Search for the cell housing the specified text and yield its [x, y] center coordinate. 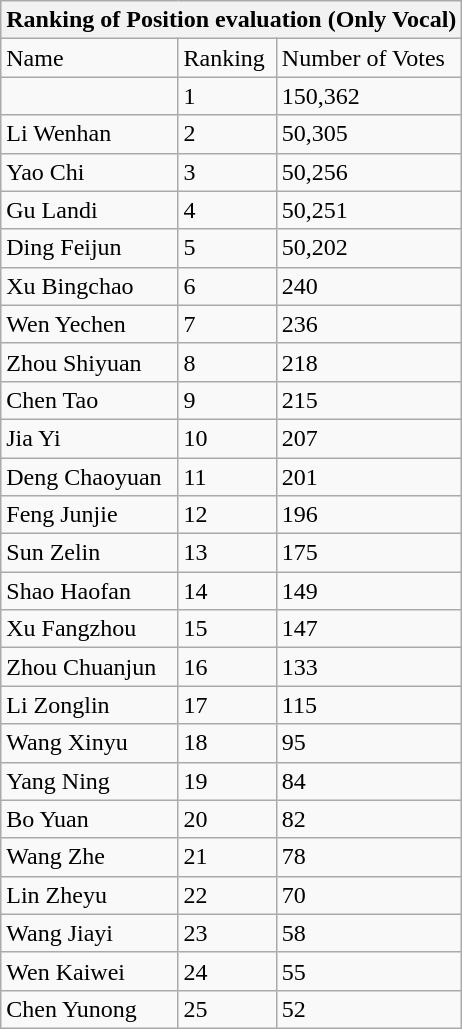
Gu Landi [90, 210]
Xu Fangzhou [90, 629]
2 [227, 134]
240 [369, 286]
1 [227, 96]
Wang Xinyu [90, 743]
22 [227, 895]
Ranking [227, 58]
218 [369, 362]
207 [369, 438]
Feng Junjie [90, 515]
Sun Zelin [90, 553]
Shao Haofan [90, 591]
6 [227, 286]
4 [227, 210]
149 [369, 591]
236 [369, 324]
50,305 [369, 134]
Wen Yechen [90, 324]
23 [227, 933]
Chen Yunong [90, 1009]
17 [227, 705]
150,362 [369, 96]
19 [227, 781]
Yao Chi [90, 172]
11 [227, 477]
21 [227, 857]
175 [369, 553]
84 [369, 781]
196 [369, 515]
Bo Yuan [90, 819]
50,256 [369, 172]
Number of Votes [369, 58]
Ranking of Position evaluation (Only Vocal) [232, 20]
Name [90, 58]
95 [369, 743]
82 [369, 819]
52 [369, 1009]
14 [227, 591]
50,251 [369, 210]
Chen Tao [90, 400]
147 [369, 629]
10 [227, 438]
Li Zonglin [90, 705]
Yang Ning [90, 781]
7 [227, 324]
5 [227, 248]
13 [227, 553]
18 [227, 743]
15 [227, 629]
Deng Chaoyuan [90, 477]
24 [227, 971]
Wang Zhe [90, 857]
78 [369, 857]
20 [227, 819]
Lin Zheyu [90, 895]
12 [227, 515]
Xu Bingchao [90, 286]
3 [227, 172]
215 [369, 400]
50,202 [369, 248]
8 [227, 362]
16 [227, 667]
9 [227, 400]
Zhou Shiyuan [90, 362]
Jia Yi [90, 438]
58 [369, 933]
Li Wenhan [90, 134]
70 [369, 895]
Wen Kaiwei [90, 971]
25 [227, 1009]
Wang Jiayi [90, 933]
Ding Feijun [90, 248]
55 [369, 971]
201 [369, 477]
Zhou Chuanjun [90, 667]
115 [369, 705]
133 [369, 667]
